Search for the cell housing the specified text and yield its (x, y) center coordinate. 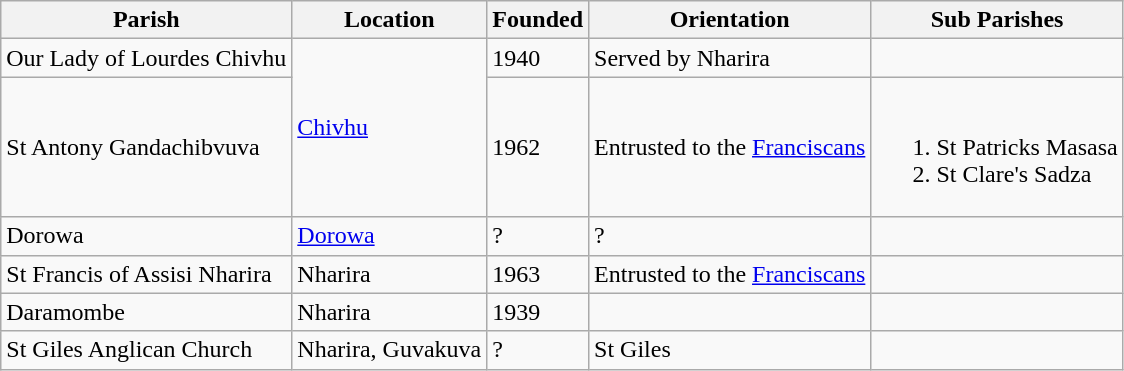
Founded (538, 20)
1962 (538, 147)
1963 (538, 274)
St Patricks MasasaSt Clare's Sadza (997, 147)
Parish (146, 20)
Location (390, 20)
Daramombe (146, 312)
St Francis of Assisi Nharira (146, 274)
St Giles Anglican Church (146, 350)
Orientation (730, 20)
Nharira, Guvakuva (390, 350)
St Antony Gandachibvuva (146, 147)
Served by Nharira (730, 58)
1940 (538, 58)
1939 (538, 312)
Our Lady of Lourdes Chivhu (146, 58)
St Giles (730, 350)
Chivhu (390, 128)
Sub Parishes (997, 20)
